Locate the cell with the specified text and output its [X, Y] center coordinate. 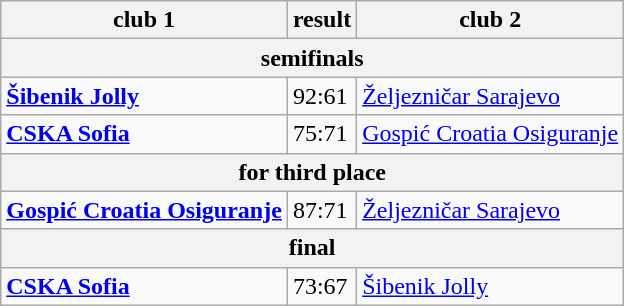
73:67 [322, 286]
87:71 [322, 210]
result [322, 20]
final [312, 248]
club 2 [490, 20]
for third place [312, 172]
club 1 [144, 20]
92:61 [322, 96]
75:71 [322, 134]
semifinals [312, 58]
